Locate the cell with the specified text and output its [x, y] center coordinate. 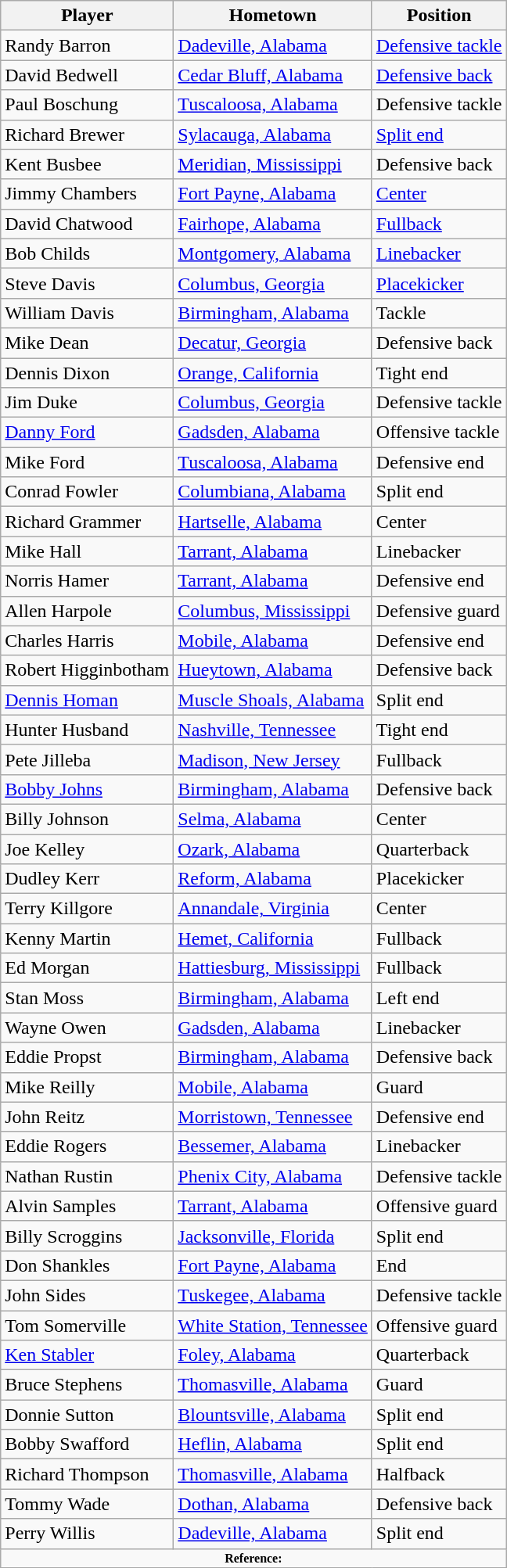
Madison, New Jersey [273, 759]
Charles Harris [88, 640]
Billy Scroggins [88, 1236]
Jimmy Chambers [88, 194]
Robert Higginbotham [88, 670]
Jacksonville, Florida [273, 1236]
Jim Duke [88, 403]
David Chatwood [88, 224]
Bessemer, Alabama [273, 1146]
Hueytown, Alabama [273, 670]
Muscle Shoals, Alabama [273, 700]
Bobby Johns [88, 789]
Richard Thompson [88, 1474]
Annandale, Virginia [273, 909]
David Bedwell [88, 75]
Player [88, 16]
Randy Barron [88, 45]
Hattiesburg, Mississippi [273, 968]
Phenix City, Alabama [273, 1176]
Donnie Sutton [88, 1415]
John Sides [88, 1295]
Perry Willis [88, 1534]
Mike Reilly [88, 1087]
Mike Ford [88, 462]
Hometown [273, 16]
Bob Childs [88, 253]
Cedar Bluff, Alabama [273, 75]
Allen Harpole [88, 611]
Reference: [253, 1558]
Montgomery, Alabama [273, 253]
Offensive tackle [439, 432]
Hartselle, Alabama [273, 522]
Orange, California [273, 373]
Bobby Swafford [88, 1444]
Hunter Husband [88, 730]
Ken Stabler [88, 1355]
Foley, Alabama [273, 1355]
Alvin Samples [88, 1206]
Richard Grammer [88, 522]
Heflin, Alabama [273, 1444]
Terry Killgore [88, 909]
Stan Moss [88, 998]
Paul Boschung [88, 105]
Mike Dean [88, 343]
Joe Kelley [88, 849]
Blountsville, Alabama [273, 1415]
Hemet, California [273, 938]
Meridian, Mississippi [273, 164]
Bruce Stephens [88, 1385]
Dudley Kerr [88, 879]
Conrad Fowler [88, 492]
Dennis Homan [88, 700]
White Station, Tennessee [273, 1326]
Selma, Alabama [273, 819]
Kenny Martin [88, 938]
Tuskegee, Alabama [273, 1295]
Reform, Alabama [273, 879]
Eddie Propst [88, 1057]
Mike Hall [88, 551]
John Reitz [88, 1117]
Sylacauga, Alabama [273, 135]
Pete Jilleba [88, 759]
Kent Busbee [88, 164]
Position [439, 16]
Nathan Rustin [88, 1176]
Tackle [439, 313]
William Davis [88, 313]
Morristown, Tennessee [273, 1117]
Columbiana, Alabama [273, 492]
Norris Hamer [88, 581]
Billy Johnson [88, 819]
Halfback [439, 1474]
Fairhope, Alabama [273, 224]
Eddie Rogers [88, 1146]
Richard Brewer [88, 135]
Ed Morgan [88, 968]
Defensive guard [439, 611]
Steve Davis [88, 283]
Tom Somerville [88, 1326]
Nashville, Tennessee [273, 730]
Ozark, Alabama [273, 849]
End [439, 1265]
Left end [439, 998]
Decatur, Georgia [273, 343]
Danny Ford [88, 432]
Dothan, Alabama [273, 1504]
Dennis Dixon [88, 373]
Tommy Wade [88, 1504]
Don Shankles [88, 1265]
Columbus, Mississippi [273, 611]
Wayne Owen [88, 1028]
